Provide the (x, y) coordinate of the cell's center where the given text is located.  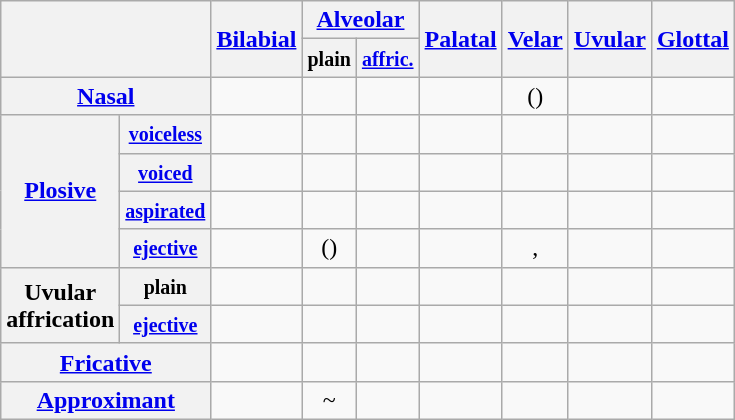
Nasal (106, 96)
voiced (166, 172)
Approximant (106, 400)
~ (329, 400)
Palatal (460, 39)
affric. (388, 58)
aspirated (166, 210)
Glottal (692, 39)
Bilabial (256, 39)
, (535, 248)
Uvularaffrication (60, 305)
Plosive (60, 191)
Alveolar (360, 20)
Velar (535, 39)
Uvular (610, 39)
Fricative (106, 362)
voiceless (166, 134)
